Extract the [X, Y] coordinate from the center of the cell holding the provided text.  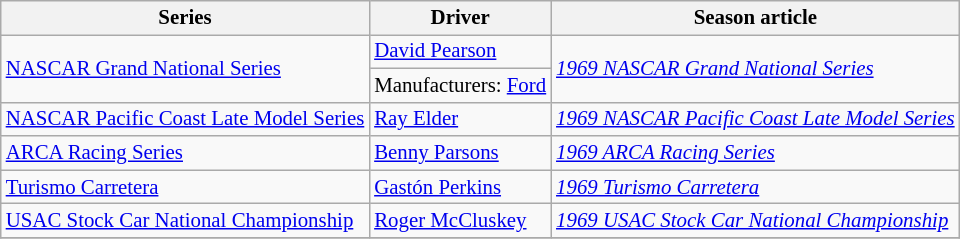
Benny Parsons [460, 153]
Roger McCluskey [460, 221]
ARCA Racing Series [185, 153]
Ray Elder [460, 119]
NASCAR Grand National Series [185, 68]
Series [185, 18]
David Pearson [460, 51]
Driver [460, 18]
1969 Turismo Carretera [755, 187]
Manufacturers: Ford [460, 85]
Turismo Carretera [185, 187]
NASCAR Pacific Coast Late Model Series [185, 119]
1969 USAC Stock Car National Championship [755, 221]
Season article [755, 18]
USAC Stock Car National Championship [185, 221]
1969 NASCAR Pacific Coast Late Model Series [755, 119]
1969 ARCA Racing Series [755, 153]
1969 NASCAR Grand National Series [755, 68]
Gastón Perkins [460, 187]
